Identify which cell holds the provided text, then report its [x, y] central coordinate. 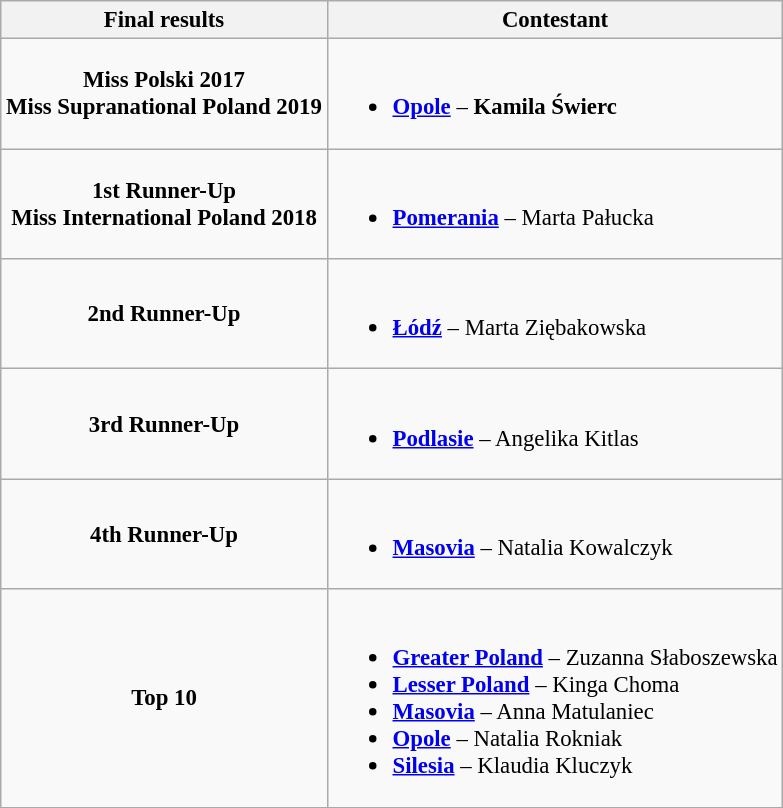
4th Runner-Up [164, 534]
Final results [164, 20]
2nd Runner-Up [164, 314]
3rd Runner-Up [164, 424]
Greater Poland – Zuzanna Słaboszewska Lesser Poland – Kinga Choma Masovia – Anna Matulaniec Opole – Natalia Rokniak Silesia – Klaudia Kluczyk [555, 698]
Masovia – Natalia Kowalczyk [555, 534]
1st Runner-UpMiss International Poland 2018 [164, 204]
Łódź – Marta Ziębakowska [555, 314]
Miss Polski 2017Miss Supranational Poland 2019 [164, 94]
Pomerania – Marta Pałucka [555, 204]
Top 10 [164, 698]
Contestant [555, 20]
Opole – Kamila Świerc [555, 94]
Podlasie – Angelika Kitlas [555, 424]
